Capture the cell that displays the provided text and extract its [x, y] central coordinate. 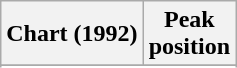
Peakposition [189, 34]
Chart (1992) [72, 34]
